From the cell containing the given text, extract its center point as (X, Y) coordinate. 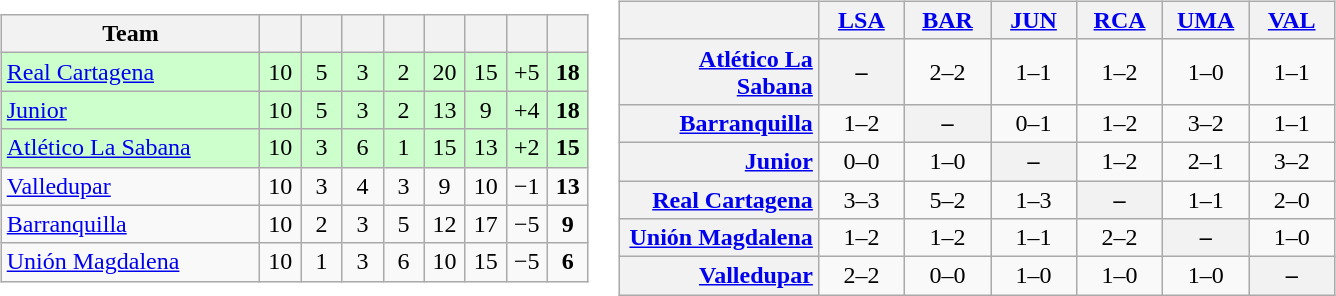
1–3 (1033, 199)
−1 (526, 186)
17 (486, 224)
Team (130, 34)
BAR (947, 20)
JUN (1033, 20)
2–0 (1292, 199)
5–2 (947, 199)
UMA (1206, 20)
LSA (861, 20)
+4 (526, 110)
3–3 (861, 199)
VAL (1292, 20)
0–1 (1033, 123)
4 (362, 186)
20 (444, 72)
RCA (1120, 20)
+2 (526, 148)
+5 (526, 72)
12 (444, 224)
2–1 (1206, 161)
